Search for the cell housing the specified text and yield its (X, Y) center coordinate. 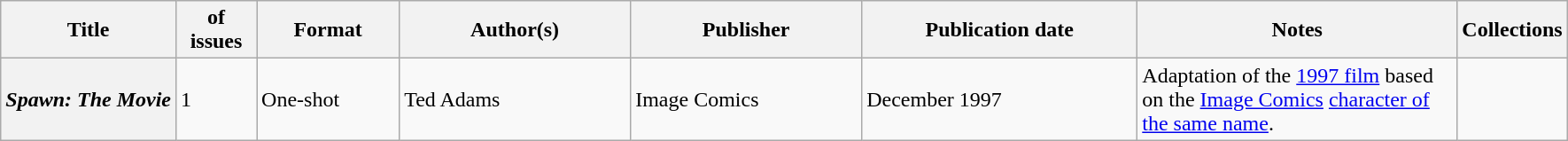
Spawn: The Movie (89, 99)
One-shot (328, 99)
Publication date (999, 30)
Author(s) (516, 30)
of issues (216, 30)
Image Comics (746, 99)
1 (216, 99)
December 1997 (999, 99)
Collections (1512, 30)
Publisher (746, 30)
Title (89, 30)
Ted Adams (516, 99)
Notes (1297, 30)
Format (328, 30)
Adaptation of the 1997 film based on the Image Comics character of the same name. (1297, 99)
